Scan for the cell matching the given text and deliver its [X, Y] coordinate at center. 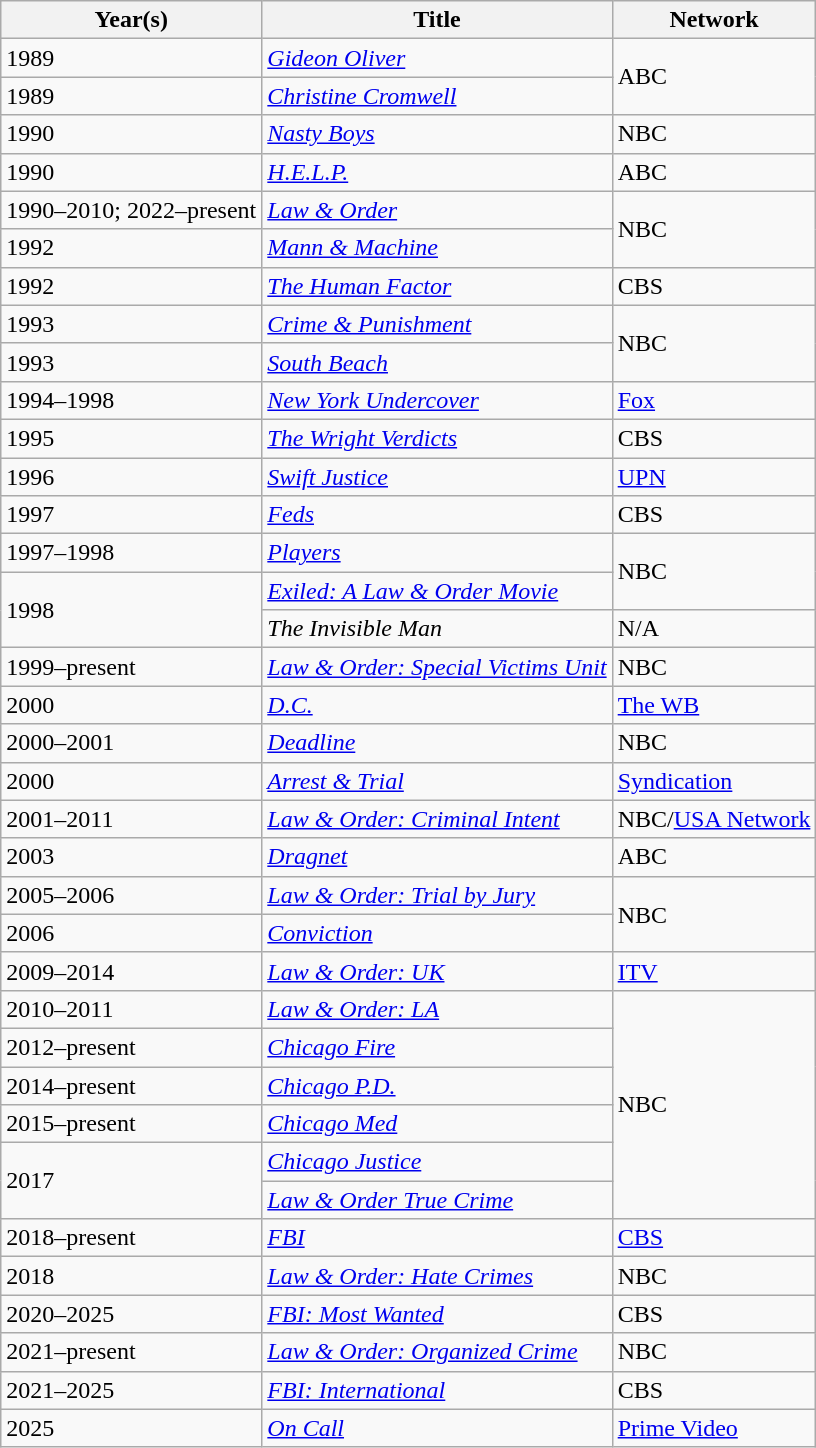
Mann & Machine [437, 248]
Chicago P.D. [437, 1085]
UPN [714, 477]
2010–2011 [132, 1009]
Law & Order: Hate Crimes [437, 1276]
Feds [437, 515]
South Beach [437, 362]
Swift Justice [437, 477]
1999–present [132, 667]
H.E.L.P. [437, 172]
Syndication [714, 781]
FBI: Most Wanted [437, 1314]
2018–present [132, 1238]
The Invisible Man [437, 629]
Chicago Justice [437, 1162]
2014–present [132, 1085]
Law & Order: Criminal Intent [437, 819]
2018 [132, 1276]
Nasty Boys [437, 134]
2006 [132, 933]
2005–2006 [132, 895]
1998 [132, 610]
2025 [132, 1428]
2017 [132, 1181]
Network [714, 20]
Title [437, 20]
2009–2014 [132, 971]
Law & Order: LA [437, 1009]
Chicago Med [437, 1124]
Chicago Fire [437, 1047]
2000–2001 [132, 743]
2012–present [132, 1047]
Prime Video [714, 1428]
FBI [437, 1238]
On Call [437, 1428]
Exiled: A Law & Order Movie [437, 591]
Law & Order: Trial by Jury [437, 895]
Dragnet [437, 857]
Conviction [437, 933]
The Human Factor [437, 286]
Law & Order True Crime [437, 1200]
NBC/USA Network [714, 819]
1994–1998 [132, 400]
The Wright Verdicts [437, 438]
Arrest & Trial [437, 781]
The WB [714, 705]
Crime & Punishment [437, 324]
Law & Order: Organized Crime [437, 1352]
Players [437, 553]
Christine Cromwell [437, 96]
1996 [132, 477]
2001–2011 [132, 819]
Deadline [437, 743]
Law & Order: Special Victims Unit [437, 667]
D.C. [437, 705]
1997–1998 [132, 553]
1990–2010; 2022–present [132, 210]
1997 [132, 515]
New York Undercover [437, 400]
2021–2025 [132, 1390]
Gideon Oliver [437, 58]
Law & Order: UK [437, 971]
2020–2025 [132, 1314]
ITV [714, 971]
Year(s) [132, 20]
2021–present [132, 1352]
N/A [714, 629]
2015–present [132, 1124]
Law & Order [437, 210]
Fox [714, 400]
1995 [132, 438]
FBI: International [437, 1390]
2003 [132, 857]
